Capture the cell that displays the provided text and extract its (X, Y) central coordinate. 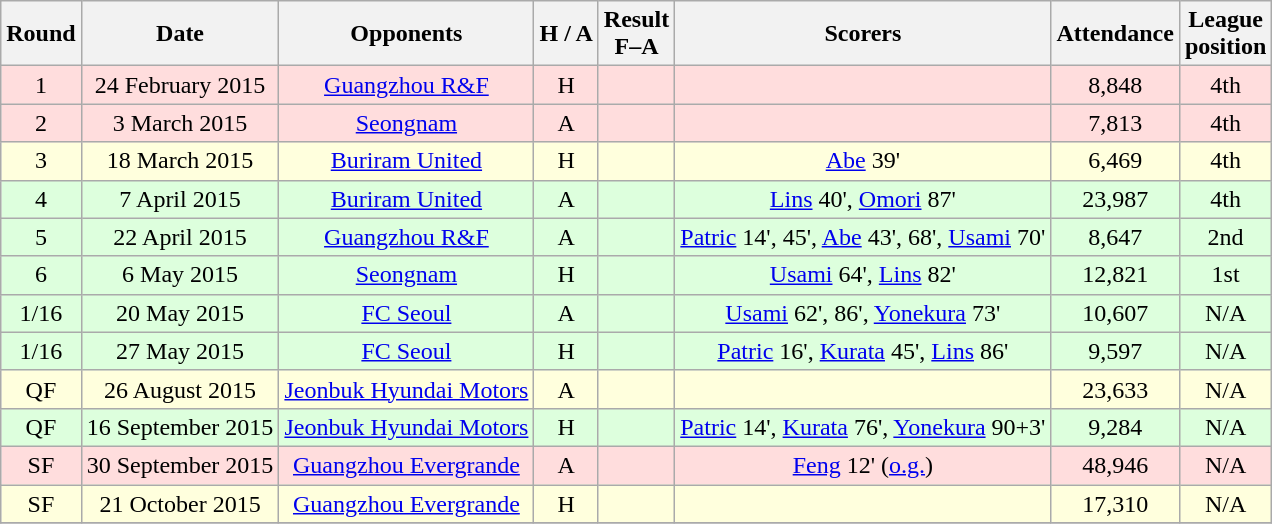
6,469 (1115, 161)
Date (180, 34)
7 April 2015 (180, 199)
6 (41, 275)
12,821 (1115, 275)
Patric 14', Kurata 76', Yonekura 90+3' (863, 427)
24 February 2015 (180, 85)
8,647 (1115, 237)
3 (41, 161)
Patric 14', 45', Abe 43', 68', Usami 70' (863, 237)
30 September 2015 (180, 465)
7,813 (1115, 123)
5 (41, 237)
23,633 (1115, 389)
Usami 62', 86', Yonekura 73' (863, 313)
9,597 (1115, 351)
9,284 (1115, 427)
Opponents (406, 34)
1st (1225, 275)
17,310 (1115, 503)
3 March 2015 (180, 123)
1 (41, 85)
2 (41, 123)
Patric 16', Kurata 45', Lins 86' (863, 351)
16 September 2015 (180, 427)
22 April 2015 (180, 237)
Abe 39' (863, 161)
Usami 64', Lins 82' (863, 275)
20 May 2015 (180, 313)
Lins 40', Omori 87' (863, 199)
Attendance (1115, 34)
48,946 (1115, 465)
H / A (566, 34)
8,848 (1115, 85)
26 August 2015 (180, 389)
2nd (1225, 237)
18 March 2015 (180, 161)
10,607 (1115, 313)
Round (41, 34)
21 October 2015 (180, 503)
6 May 2015 (180, 275)
27 May 2015 (180, 351)
23,987 (1115, 199)
4 (41, 199)
ResultF–A (636, 34)
Leagueposition (1225, 34)
Scorers (863, 34)
Feng 12' (o.g.) (863, 465)
